Find where the given text appears and provide that cell's center as [x, y] coordinate. 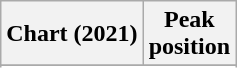
Peak position [189, 34]
Chart (2021) [72, 34]
